Detect which cell encompasses the target text, then output its (x, y) center coordinate. 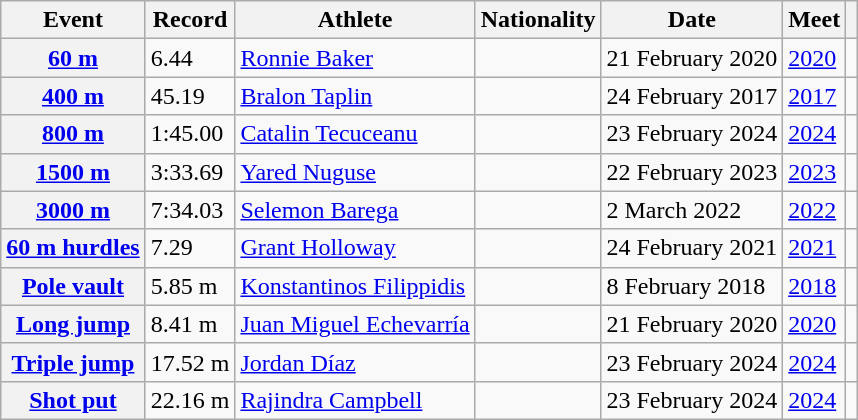
Selemon Barega (355, 210)
3:33.69 (190, 172)
2 March 2022 (692, 210)
6.44 (190, 58)
1500 m (73, 172)
7:34.03 (190, 210)
Yared Nuguse (355, 172)
8.41 m (190, 324)
Long jump (73, 324)
Konstantinos Filippidis (355, 286)
Bralon Taplin (355, 96)
Meet (814, 20)
Date (692, 20)
Pole vault (73, 286)
Nationality (538, 20)
2017 (814, 96)
5.85 m (190, 286)
Grant Holloway (355, 248)
Jordan Díaz (355, 362)
Ronnie Baker (355, 58)
800 m (73, 134)
22 February 2023 (692, 172)
3000 m (73, 210)
Event (73, 20)
Shot put (73, 400)
2018 (814, 286)
17.52 m (190, 362)
Catalin Tecuceanu (355, 134)
24 February 2021 (692, 248)
45.19 (190, 96)
1:45.00 (190, 134)
Record (190, 20)
7.29 (190, 248)
24 February 2017 (692, 96)
22.16 m (190, 400)
2023 (814, 172)
2022 (814, 210)
Rajindra Campbell (355, 400)
Triple jump (73, 362)
60 m (73, 58)
2021 (814, 248)
8 February 2018 (692, 286)
400 m (73, 96)
60 m hurdles (73, 248)
Athlete (355, 20)
Juan Miguel Echevarría (355, 324)
